Output the [x, y] coordinate of the center of the cell containing the given text.  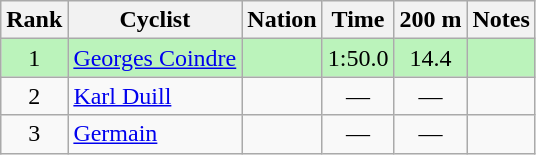
Rank [34, 20]
Georges Coindre [155, 58]
Notes [501, 20]
3 [34, 134]
Germain [155, 134]
Karl Duill [155, 96]
1 [34, 58]
Nation [282, 20]
14.4 [430, 58]
Cyclist [155, 20]
200 m [430, 20]
2 [34, 96]
1:50.0 [358, 58]
Time [358, 20]
